Search for the cell housing the specified text and yield its [x, y] center coordinate. 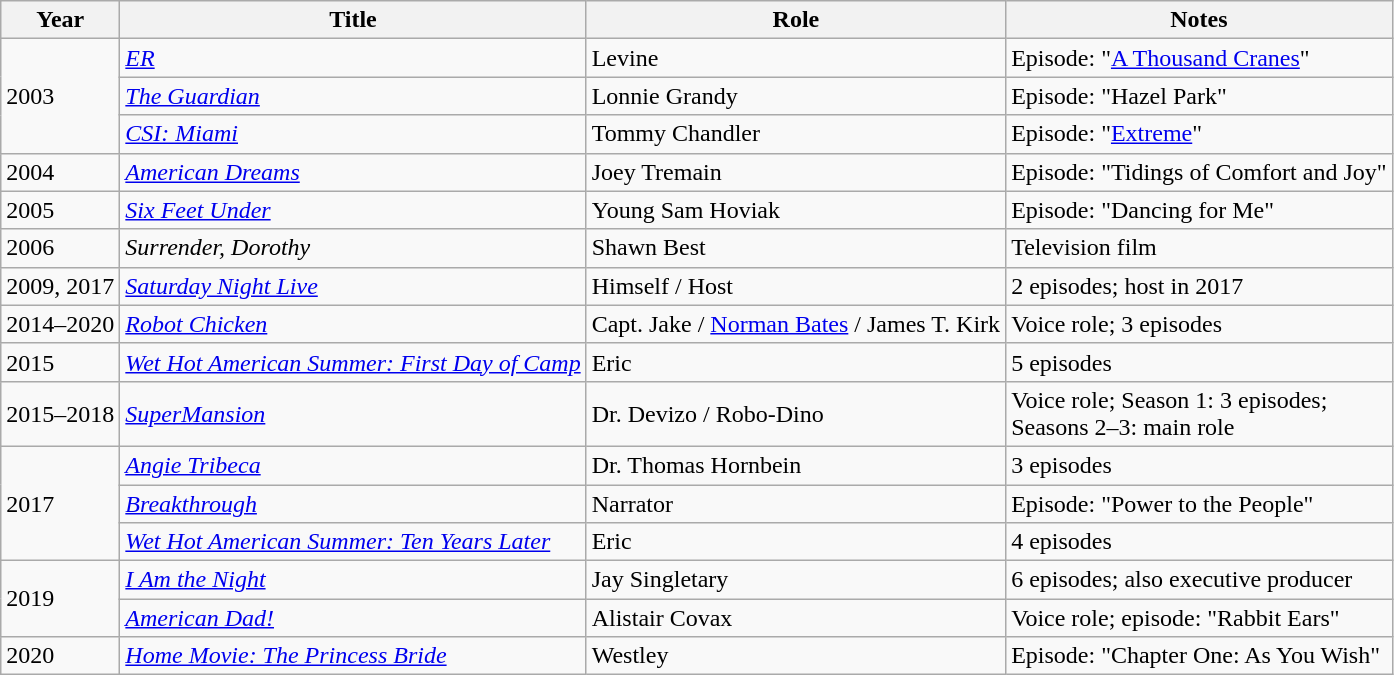
2 episodes; host in 2017 [1199, 286]
2015 [60, 362]
Tommy Chandler [796, 134]
Episode: "A Thousand Cranes" [1199, 58]
2014–2020 [60, 324]
Saturday Night Live [353, 286]
Himself / Host [796, 286]
Television film [1199, 248]
Episode: "Dancing for Me" [1199, 210]
Year [60, 20]
Episode: "Hazel Park" [1199, 96]
ER [353, 58]
Episode: "Chapter One: As You Wish" [1199, 656]
American Dad! [353, 618]
2019 [60, 599]
Title [353, 20]
The Guardian [353, 96]
2009, 2017 [60, 286]
Levine [796, 58]
Surrender, Dorothy [353, 248]
2003 [60, 96]
Dr. Devizo / Robo-Dino [796, 414]
Voice role; 3 episodes [1199, 324]
2006 [60, 248]
Shawn Best [796, 248]
Alistair Covax [796, 618]
Notes [1199, 20]
Young Sam Hoviak [796, 210]
Dr. Thomas Hornbein [796, 465]
Episode: "Power to the People" [1199, 503]
Voice role; episode: "Rabbit Ears" [1199, 618]
Episode: "Tidings of Comfort and Joy" [1199, 172]
Home Movie: The Princess Bride [353, 656]
2005 [60, 210]
Wet Hot American Summer: Ten Years Later [353, 542]
Robot Chicken [353, 324]
2017 [60, 503]
Capt. Jake / Norman Bates / James T. Kirk [796, 324]
6 episodes; also executive producer [1199, 580]
2020 [60, 656]
SuperMansion [353, 414]
3 episodes [1199, 465]
Breakthrough [353, 503]
5 episodes [1199, 362]
Angie Tribeca [353, 465]
Episode: "Extreme" [1199, 134]
Role [796, 20]
Lonnie Grandy [796, 96]
I Am the Night [353, 580]
2015–2018 [60, 414]
Narrator [796, 503]
CSI: Miami [353, 134]
American Dreams [353, 172]
Joey Tremain [796, 172]
4 episodes [1199, 542]
Voice role; Season 1: 3 episodes;Seasons 2–3: main role [1199, 414]
Six Feet Under [353, 210]
2004 [60, 172]
Wet Hot American Summer: First Day of Camp [353, 362]
Jay Singletary [796, 580]
Westley [796, 656]
